Extract the (X, Y) coordinate from the center of the cell holding the provided text.  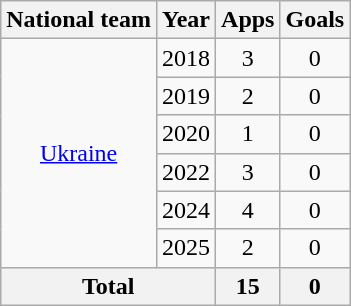
Total (108, 286)
2019 (186, 96)
Goals (315, 20)
2020 (186, 134)
1 (248, 134)
4 (248, 210)
Apps (248, 20)
Year (186, 20)
15 (248, 286)
National team (79, 20)
Ukraine (79, 153)
2018 (186, 58)
2025 (186, 248)
2024 (186, 210)
2022 (186, 172)
